Search for the cell housing the specified text and yield its (x, y) center coordinate. 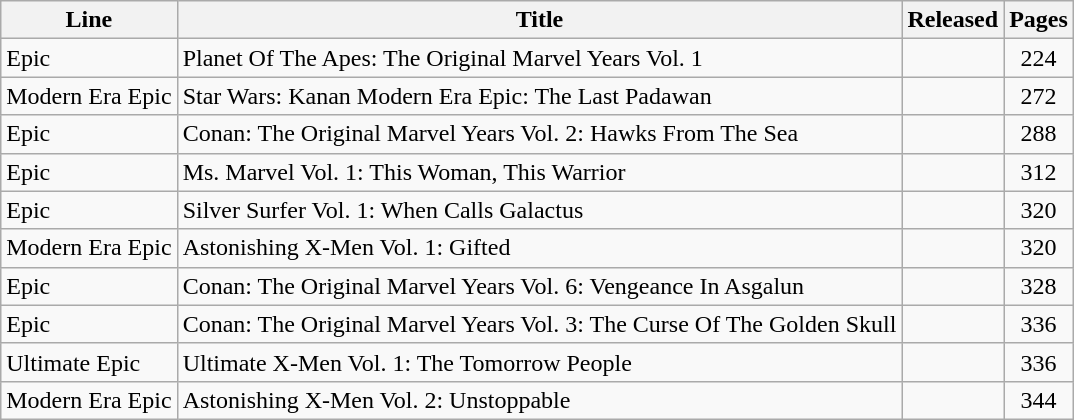
Star Wars: Kanan Modern Era Epic: The Last Padawan (540, 96)
328 (1039, 286)
288 (1039, 134)
Ultimate X-Men Vol. 1: The Tomorrow People (540, 362)
Title (540, 20)
344 (1039, 400)
224 (1039, 58)
Silver Surfer Vol. 1: When Calls Galactus (540, 210)
Line (89, 20)
312 (1039, 172)
Conan: The Original Marvel Years Vol. 6: Vengeance In Asgalun (540, 286)
Ultimate Epic (89, 362)
Conan: The Original Marvel Years Vol. 3: The Curse Of The Golden Skull (540, 324)
Astonishing X-Men Vol. 2: Unstoppable (540, 400)
272 (1039, 96)
Conan: The Original Marvel Years Vol. 2: Hawks From The Sea (540, 134)
Planet Of The Apes: The Original Marvel Years Vol. 1 (540, 58)
Astonishing X-Men Vol. 1: Gifted (540, 248)
Ms. Marvel Vol. 1: This Woman, This Warrior (540, 172)
Released (953, 20)
Pages (1039, 20)
